From the cell containing the given text, extract its center point as [X, Y] coordinate. 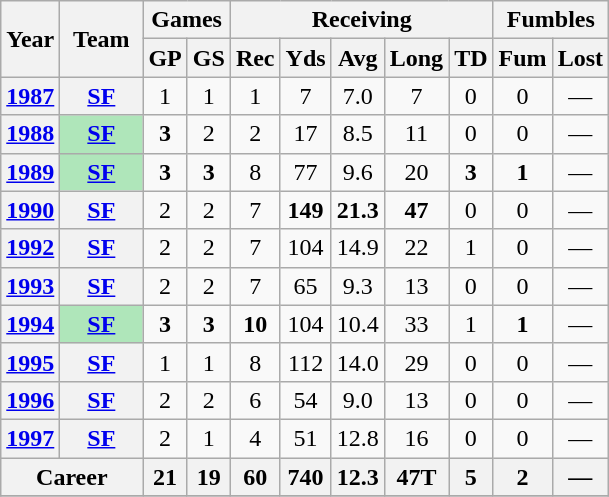
22 [416, 248]
112 [306, 362]
Games [186, 20]
Receiving [362, 20]
65 [306, 286]
12.8 [358, 438]
33 [416, 324]
1989 [30, 172]
8.5 [358, 134]
21 [165, 477]
740 [306, 477]
21.3 [358, 210]
10.4 [358, 324]
1994 [30, 324]
6 [255, 400]
Fum [522, 58]
1993 [30, 286]
1997 [30, 438]
Long [416, 58]
GP [165, 58]
29 [416, 362]
GS [208, 58]
9.6 [358, 172]
10 [255, 324]
14.9 [358, 248]
149 [306, 210]
77 [306, 172]
19 [208, 477]
11 [416, 134]
7.0 [358, 96]
Lost [580, 58]
Team [102, 39]
Yds [306, 58]
Avg [358, 58]
1990 [30, 210]
14.0 [358, 362]
Year [30, 39]
TD [471, 58]
1996 [30, 400]
16 [416, 438]
51 [306, 438]
1995 [30, 362]
60 [255, 477]
Rec [255, 58]
Career [72, 477]
1988 [30, 134]
17 [306, 134]
9.3 [358, 286]
12.3 [358, 477]
4 [255, 438]
54 [306, 400]
47T [416, 477]
5 [471, 477]
47 [416, 210]
1992 [30, 248]
1987 [30, 96]
9.0 [358, 400]
Fumbles [550, 20]
20 [416, 172]
